Identify which cell holds the provided text, then report its [x, y] central coordinate. 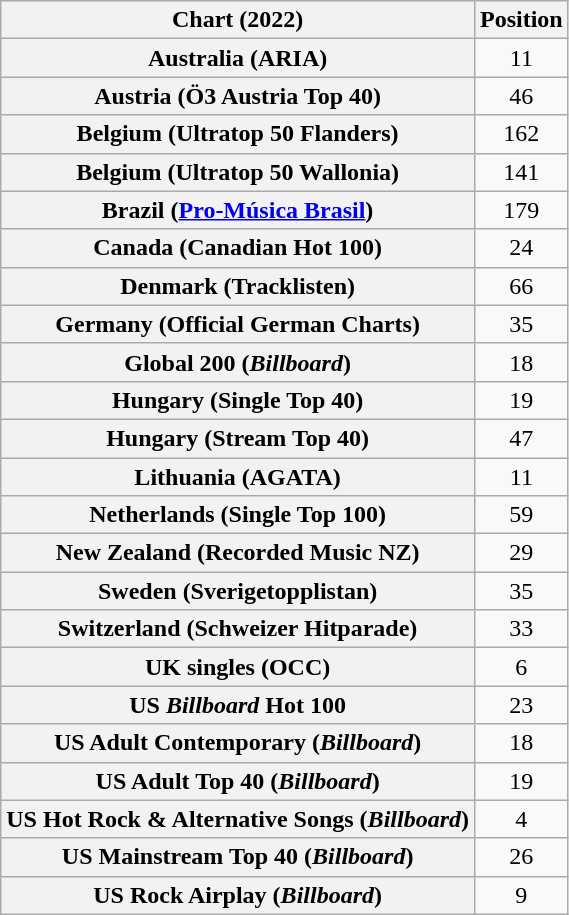
Global 200 (Billboard) [238, 362]
47 [521, 438]
Germany (Official German Charts) [238, 324]
US Adult Top 40 (Billboard) [238, 781]
Chart (2022) [238, 20]
US Rock Airplay (Billboard) [238, 895]
33 [521, 629]
Netherlands (Single Top 100) [238, 515]
Belgium (Ultratop 50 Wallonia) [238, 172]
23 [521, 705]
Austria (Ö3 Austria Top 40) [238, 96]
141 [521, 172]
UK singles (OCC) [238, 667]
US Mainstream Top 40 (Billboard) [238, 857]
US Adult Contemporary (Billboard) [238, 743]
Hungary (Single Top 40) [238, 400]
Australia (ARIA) [238, 58]
Canada (Canadian Hot 100) [238, 248]
Switzerland (Schweizer Hitparade) [238, 629]
Brazil (Pro-Música Brasil) [238, 210]
US Billboard Hot 100 [238, 705]
US Hot Rock & Alternative Songs (Billboard) [238, 819]
24 [521, 248]
6 [521, 667]
Position [521, 20]
Belgium (Ultratop 50 Flanders) [238, 134]
Lithuania (AGATA) [238, 477]
46 [521, 96]
59 [521, 515]
162 [521, 134]
4 [521, 819]
Sweden (Sverigetopplistan) [238, 591]
29 [521, 553]
26 [521, 857]
9 [521, 895]
Denmark (Tracklisten) [238, 286]
179 [521, 210]
Hungary (Stream Top 40) [238, 438]
66 [521, 286]
New Zealand (Recorded Music NZ) [238, 553]
